Capture the cell that displays the provided text and extract its (X, Y) central coordinate. 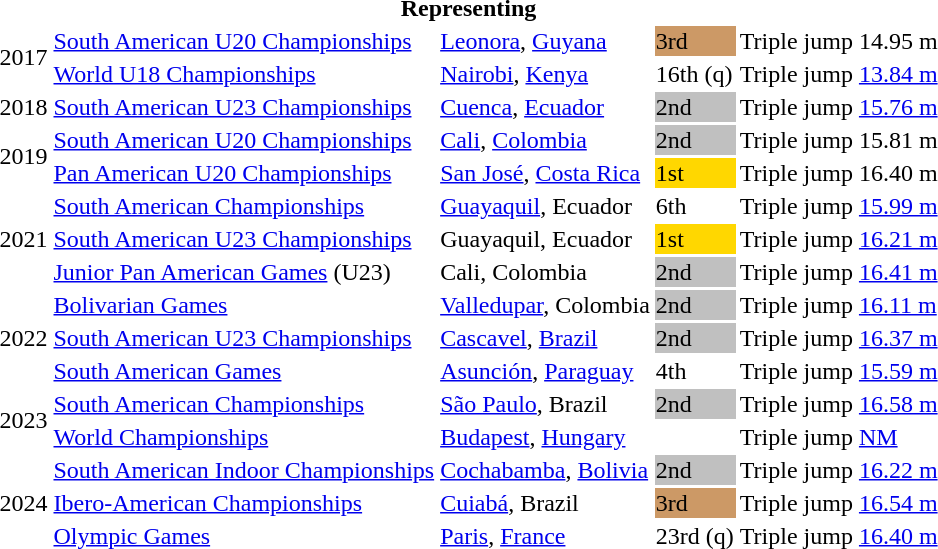
South American Games (244, 371)
World U18 Championships (244, 74)
6th (694, 206)
Nairobi, Kenya (546, 74)
Leonora, Guyana (546, 41)
Asunción, Paraguay (546, 371)
Ibero-American Championships (244, 503)
Cochabamba, Bolivia (546, 470)
16th (q) (694, 74)
World Championships (244, 437)
Budapest, Hungary (546, 437)
Valledupar, Colombia (546, 305)
4th (694, 371)
South American Indoor Championships (244, 470)
Cascavel, Brazil (546, 338)
Bolivarian Games (244, 305)
San José, Costa Rica (546, 173)
Junior Pan American Games (U23) (244, 272)
São Paulo, Brazil (546, 404)
Cuiabá, Brazil (546, 503)
Pan American U20 Championships (244, 173)
Cuenca, Ecuador (546, 107)
